Search for the cell housing the specified text and yield its [X, Y] center coordinate. 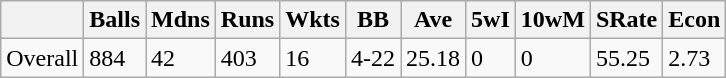
Mdns [181, 20]
884 [115, 58]
Ave [434, 20]
2.73 [694, 58]
10wM [552, 20]
Runs [247, 20]
Overall [42, 58]
403 [247, 58]
16 [313, 58]
25.18 [434, 58]
Wkts [313, 20]
Balls [115, 20]
42 [181, 58]
SRate [626, 20]
5wI [491, 20]
Econ [694, 20]
4-22 [372, 58]
55.25 [626, 58]
BB [372, 20]
